Locate the cell with the specified text and output its (X, Y) center coordinate. 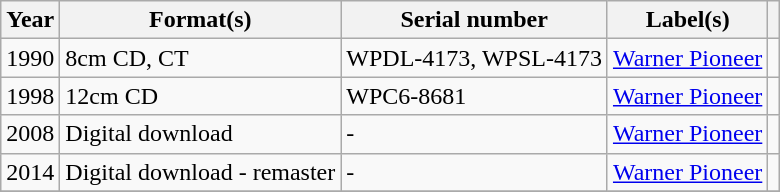
Digital download (200, 134)
Year (30, 20)
WPDL-4173, WPSL-4173 (474, 58)
WPC6-8681 (474, 96)
2008 (30, 134)
Digital download - remaster (200, 172)
Format(s) (200, 20)
Label(s) (687, 20)
12cm CD (200, 96)
2014 (30, 172)
1998 (30, 96)
1990 (30, 58)
Serial number (474, 20)
8cm CD, CT (200, 58)
